Extract the (X, Y) coordinate from the center of the cell holding the provided text.  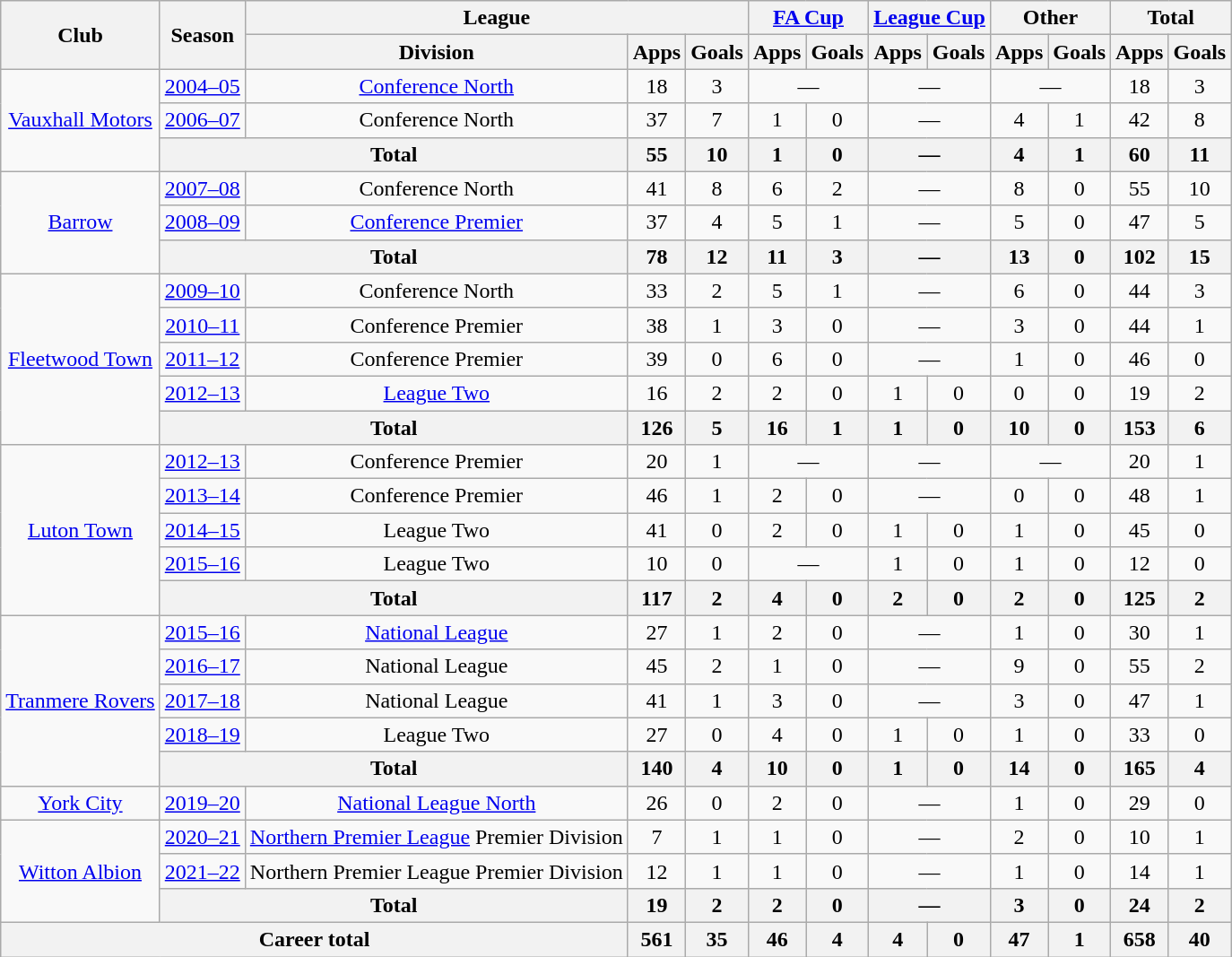
15 (1200, 257)
Fleetwood Town (81, 359)
Division (436, 52)
125 (1140, 598)
2011–12 (203, 359)
2013–14 (203, 496)
2017–18 (203, 700)
29 (1140, 803)
2019–20 (203, 803)
102 (1140, 257)
126 (656, 428)
2009–10 (203, 291)
140 (656, 769)
561 (656, 939)
Other (1050, 18)
153 (1140, 428)
658 (1140, 939)
60 (1140, 154)
48 (1140, 496)
FA Cup (808, 18)
2021–22 (203, 871)
2004–05 (203, 86)
2020–21 (203, 837)
2018–19 (203, 735)
Witton Albion (81, 871)
Vauxhall Motors (81, 120)
Tranmere Rovers (81, 700)
2007–08 (203, 188)
Career total (314, 939)
Barrow (81, 222)
League (497, 18)
24 (1140, 905)
Club (81, 35)
117 (656, 598)
13 (1019, 257)
9 (1019, 666)
York City (81, 803)
39 (656, 359)
2014–15 (203, 530)
42 (1140, 120)
2006–07 (203, 120)
League Cup (930, 18)
78 (656, 257)
38 (656, 325)
Season (203, 35)
40 (1200, 939)
Luton Town (81, 530)
2008–09 (203, 222)
26 (656, 803)
National League North (436, 803)
30 (1140, 632)
165 (1140, 769)
2010–11 (203, 325)
2016–17 (203, 666)
35 (717, 939)
